Output the (x, y) coordinate of the center of the cell containing the given text.  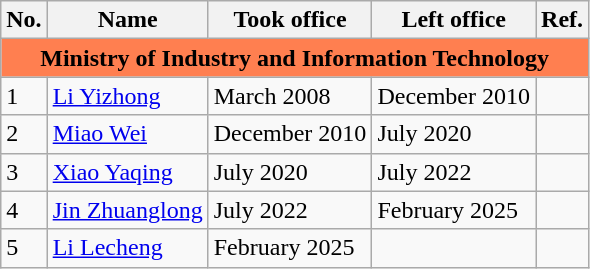
Took office (290, 20)
Jin Zhuanglong (128, 210)
2 (24, 134)
Miao Wei (128, 134)
Li Lecheng (128, 248)
March 2008 (290, 96)
Name (128, 20)
3 (24, 172)
5 (24, 248)
Ref. (562, 20)
Li Yizhong (128, 96)
Xiao Yaqing (128, 172)
1 (24, 96)
Ministry of Industry and Information Technology (295, 58)
4 (24, 210)
No. (24, 20)
Left office (454, 20)
